Output the (X, Y) coordinate of the center of the cell containing the given text.  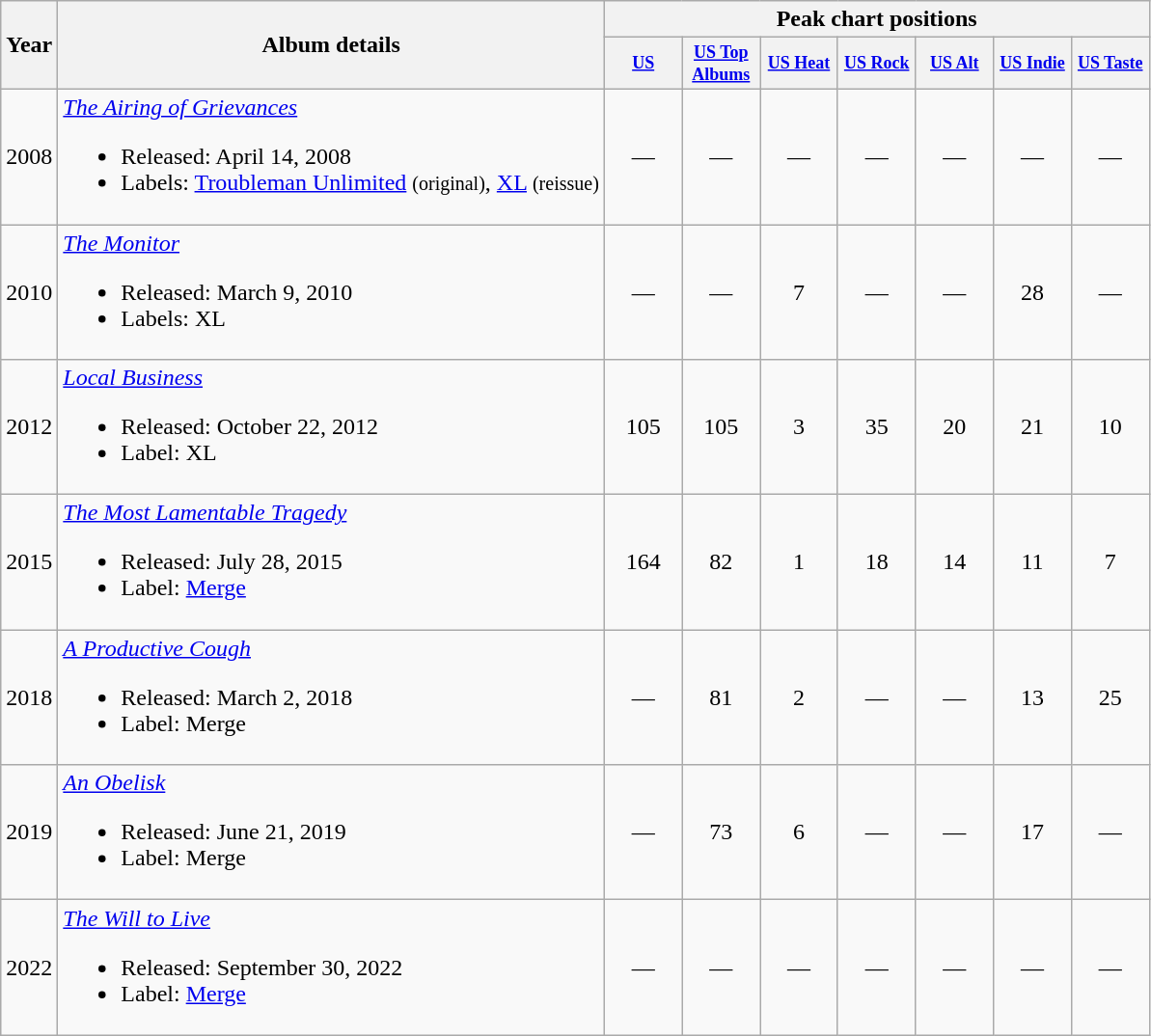
2018 (29, 697)
35 (876, 427)
13 (1032, 697)
3 (799, 427)
2008 (29, 156)
2022 (29, 968)
6 (799, 832)
Album details (332, 45)
An ObeliskReleased: June 21, 2019Label: Merge (332, 832)
Peak chart positions (876, 19)
25 (1110, 697)
2019 (29, 832)
Local BusinessReleased: October 22, 2012Label: XL (332, 427)
28 (1032, 292)
21 (1032, 427)
14 (955, 562)
The Will to LiveReleased: September 30, 2022Label: Merge (332, 968)
US (643, 64)
The MonitorReleased: March 9, 2010Labels: XL (332, 292)
2010 (29, 292)
81 (722, 697)
82 (722, 562)
US Taste (1110, 64)
10 (1110, 427)
US Alt (955, 64)
18 (876, 562)
20 (955, 427)
2012 (29, 427)
The Most Lamentable TragedyReleased: July 28, 2015Label: Merge (332, 562)
US Heat (799, 64)
US Rock (876, 64)
73 (722, 832)
2015 (29, 562)
US Indie (1032, 64)
Year (29, 45)
17 (1032, 832)
A Productive CoughReleased: March 2, 2018Label: Merge (332, 697)
1 (799, 562)
2 (799, 697)
11 (1032, 562)
US Top Albums (722, 64)
The Airing of GrievancesReleased: April 14, 2008Labels: Troubleman Unlimited (original), XL (reissue) (332, 156)
164 (643, 562)
